Capture the cell that displays the provided text and extract its [X, Y] central coordinate. 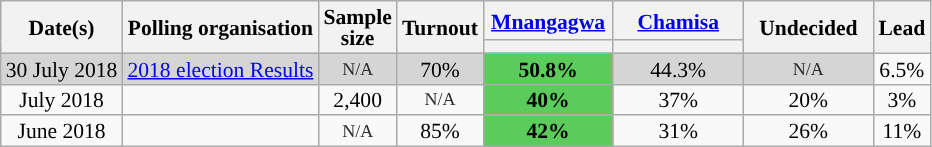
Date(s) [62, 27]
3% [902, 100]
Lead [902, 27]
70% [440, 68]
30 July 2018 [62, 68]
Chamisa [678, 20]
July 2018 [62, 100]
26% [808, 132]
6.5% [902, 68]
Samplesize [357, 27]
85% [440, 132]
11% [902, 132]
37% [678, 100]
Polling organisation [220, 27]
42% [548, 132]
2,400 [357, 100]
40% [548, 100]
20% [808, 100]
2018 election Results [220, 68]
31% [678, 132]
44.3% [678, 68]
June 2018 [62, 132]
Turnout [440, 27]
Undecided [808, 27]
Mnangagwa [548, 20]
50.8% [548, 68]
